Output the [X, Y] coordinate of the center of the cell containing the given text.  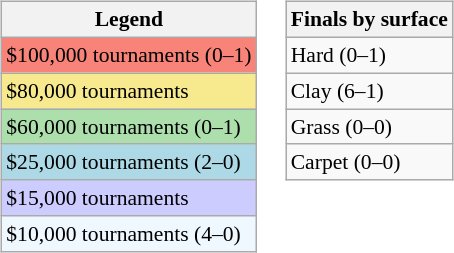
$80,000 tournaments [128, 91]
Grass (0–0) [370, 127]
Carpet (0–0) [370, 162]
$100,000 tournaments (0–1) [128, 55]
$15,000 tournaments [128, 198]
Finals by surface [370, 20]
Hard (0–1) [370, 55]
$60,000 tournaments (0–1) [128, 127]
$10,000 tournaments (4–0) [128, 234]
Legend [128, 20]
$25,000 tournaments (2–0) [128, 162]
Clay (6–1) [370, 91]
